Locate the cell with the specified text and output its (X, Y) center coordinate. 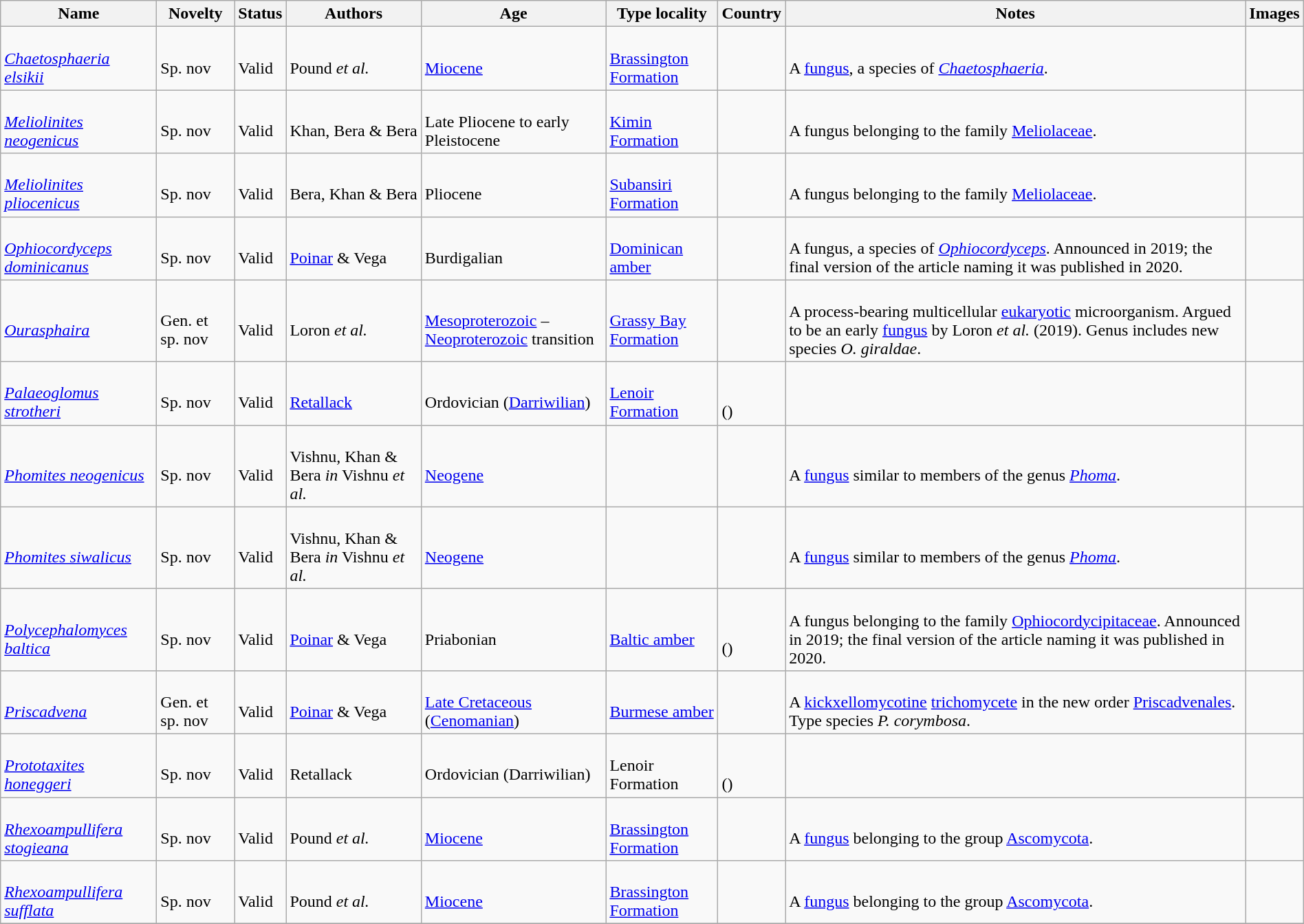
Images (1274, 14)
Loron et al. (354, 320)
Phomites siwalicus (78, 547)
Bera, Khan & Bera (354, 185)
Novelty (195, 14)
A fungus, a species of Ophiocordyceps. Announced in 2019; the final version of the article naming it was published in 2020. (1015, 248)
Ophiocordyceps dominicanus (78, 248)
Meliolinites neogenicus (78, 122)
A kickxellomycotine trichomycete in the new order Priscadvenales. Type species P. corymbosa. (1015, 702)
Name (78, 14)
Late Pliocene to early Pleistocene (513, 122)
Burdigalian (513, 248)
Baltic amber (662, 630)
Phomites neogenicus (78, 466)
Meliolinites pliocenicus (78, 185)
Late Cretaceous (Cenomanian) (513, 702)
Mesoproterozoic – Neoproterozoic transition (513, 320)
Khan, Bera & Bera (354, 122)
A fungus, a species of Chaetosphaeria. (1015, 58)
Dominican amber (662, 248)
Ourasphaira (78, 320)
Age (513, 14)
Subansiri Formation (662, 185)
Authors (354, 14)
Country (752, 14)
Grassy Bay Formation (662, 320)
Kimin Formation (662, 122)
Type locality (662, 14)
Notes (1015, 14)
Priabonian (513, 630)
Pliocene (513, 185)
Palaeoglomus strotheri (78, 393)
Rhexoampullifera stogieana (78, 829)
A fungus belonging to the family Ophiocordycipitaceae. Announced in 2019; the final version of the article naming it was published in 2020. (1015, 630)
Chaetosphaeria elsikii (78, 58)
Status (260, 14)
Burmese amber (662, 702)
Polycephalomyces baltica (78, 630)
Priscadvena (78, 702)
Rhexoampullifera sufflata (78, 892)
Prototaxites honeggeri (78, 765)
